Extract the [x, y] coordinate from the center of the cell holding the provided text.  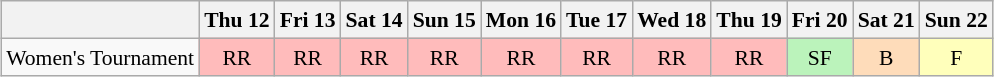
Sun 15 [444, 20]
F [956, 56]
Sat 21 [886, 20]
Thu 19 [749, 20]
Tue 17 [596, 20]
Mon 16 [521, 20]
Thu 12 [237, 20]
Fri 13 [308, 20]
Wed 18 [672, 20]
Sun 22 [956, 20]
Women's Tournament [100, 56]
B [886, 56]
Fri 20 [820, 20]
SF [820, 56]
Sat 14 [374, 20]
